Capture the cell that displays the provided text and extract its (X, Y) central coordinate. 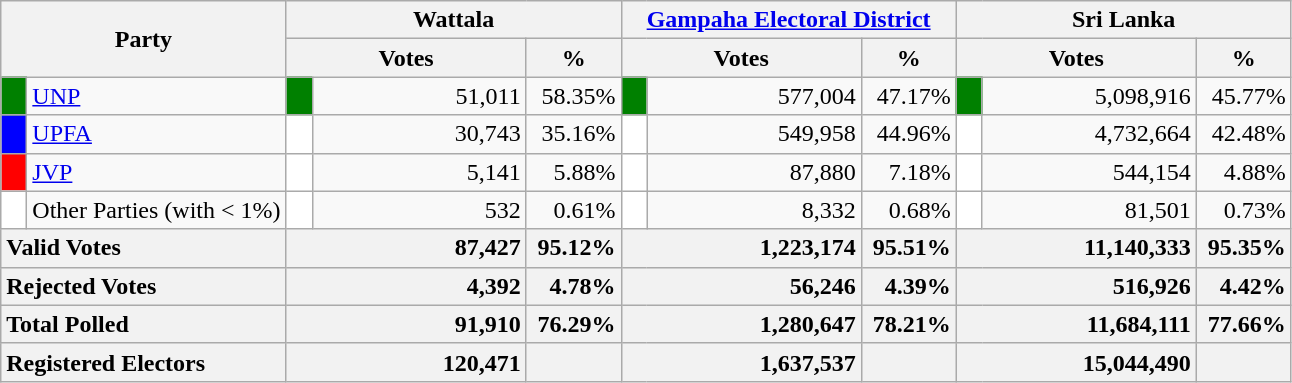
56,246 (741, 286)
8,332 (754, 210)
544,154 (1089, 172)
11,684,111 (1076, 324)
577,004 (754, 96)
81,501 (1089, 210)
0.61% (574, 210)
11,140,333 (1076, 248)
87,427 (406, 248)
7.18% (908, 172)
4.88% (1244, 172)
UPFA (156, 134)
5,098,916 (1089, 96)
Total Polled (144, 324)
0.73% (1244, 210)
Party (144, 39)
0.68% (908, 210)
91,910 (406, 324)
58.35% (574, 96)
1,280,647 (741, 324)
78.21% (908, 324)
51,011 (419, 96)
77.66% (1244, 324)
Registered Electors (144, 362)
44.96% (908, 134)
95.51% (908, 248)
15,044,490 (1076, 362)
4,732,664 (1089, 134)
35.16% (574, 134)
95.35% (1244, 248)
4.78% (574, 286)
1,637,537 (741, 362)
5.88% (574, 172)
Valid Votes (144, 248)
4.42% (1244, 286)
47.17% (908, 96)
4,392 (406, 286)
1,223,174 (741, 248)
45.77% (1244, 96)
76.29% (574, 324)
UNP (156, 96)
42.48% (1244, 134)
120,471 (406, 362)
87,880 (754, 172)
532 (419, 210)
Rejected Votes (144, 286)
5,141 (419, 172)
Sri Lanka (1124, 20)
Wattala (454, 20)
30,743 (419, 134)
Gampaha Electoral District (788, 20)
549,958 (754, 134)
JVP (156, 172)
4.39% (908, 286)
516,926 (1076, 286)
Other Parties (with < 1%) (156, 210)
95.12% (574, 248)
